Capture the cell that displays the provided text and extract its [x, y] central coordinate. 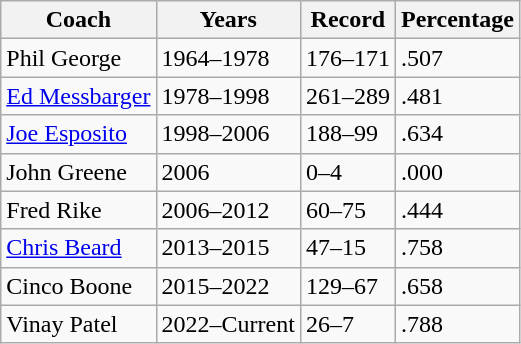
0–4 [348, 172]
129–67 [348, 286]
2006 [228, 172]
Percentage [457, 20]
Chris Beard [78, 248]
.788 [457, 324]
Coach [78, 20]
2006–2012 [228, 210]
.444 [457, 210]
Ed Messbarger [78, 96]
.481 [457, 96]
Years [228, 20]
.634 [457, 134]
2013–2015 [228, 248]
Joe Esposito [78, 134]
Record [348, 20]
1978–1998 [228, 96]
261–289 [348, 96]
.658 [457, 286]
.000 [457, 172]
26–7 [348, 324]
47–15 [348, 248]
1998–2006 [228, 134]
Vinay Patel [78, 324]
John Greene [78, 172]
Cinco Boone [78, 286]
Fred Rike [78, 210]
188–99 [348, 134]
.507 [457, 58]
1964–1978 [228, 58]
60–75 [348, 210]
.758 [457, 248]
Phil George [78, 58]
2015–2022 [228, 286]
176–171 [348, 58]
2022–Current [228, 324]
